Extract the (X, Y) coordinate from the center of the cell holding the provided text.  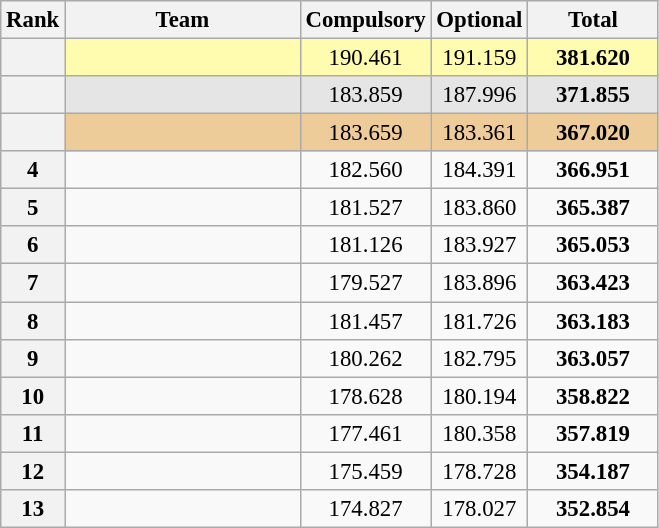
174.827 (366, 509)
183.927 (480, 245)
183.859 (366, 95)
366.951 (594, 170)
4 (33, 170)
Compulsory (366, 20)
10 (33, 396)
363.057 (594, 358)
175.459 (366, 471)
182.795 (480, 358)
8 (33, 321)
183.659 (366, 133)
190.461 (366, 58)
Rank (33, 20)
179.527 (366, 283)
178.027 (480, 509)
5 (33, 208)
183.896 (480, 283)
354.187 (594, 471)
363.423 (594, 283)
178.728 (480, 471)
184.391 (480, 170)
9 (33, 358)
180.194 (480, 396)
180.262 (366, 358)
6 (33, 245)
181.457 (366, 321)
371.855 (594, 95)
Total (594, 20)
177.461 (366, 433)
181.726 (480, 321)
183.860 (480, 208)
187.996 (480, 95)
11 (33, 433)
13 (33, 509)
181.527 (366, 208)
381.620 (594, 58)
183.361 (480, 133)
181.126 (366, 245)
357.819 (594, 433)
352.854 (594, 509)
367.020 (594, 133)
182.560 (366, 170)
365.053 (594, 245)
180.358 (480, 433)
7 (33, 283)
358.822 (594, 396)
178.628 (366, 396)
191.159 (480, 58)
Team (183, 20)
363.183 (594, 321)
365.387 (594, 208)
12 (33, 471)
Optional (480, 20)
